Pinpoint the cell where the given text exists, returning its (x, y) midpoint coordinate. 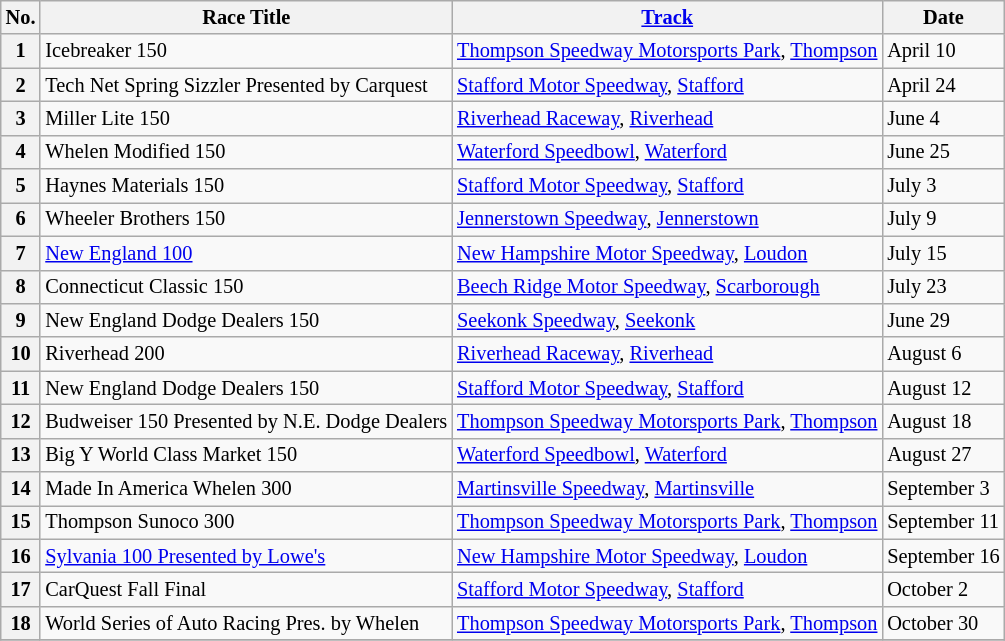
August 12 (943, 388)
No. (21, 17)
New England 100 (246, 253)
Thompson Sunoco 300 (246, 522)
8 (21, 287)
Icebreaker 150 (246, 51)
June 4 (943, 118)
October 2 (943, 589)
5 (21, 186)
1 (21, 51)
9 (21, 320)
Jennerstown Speedway, Jennerstown (667, 219)
Wheeler Brothers 150 (246, 219)
September 16 (943, 556)
Miller Lite 150 (246, 118)
10 (21, 354)
August 18 (943, 421)
Seekonk Speedway, Seekonk (667, 320)
Date (943, 17)
September 3 (943, 489)
September 11 (943, 522)
CarQuest Fall Final (246, 589)
Connecticut Classic 150 (246, 287)
Haynes Materials 150 (246, 186)
October 30 (943, 623)
12 (21, 421)
July 23 (943, 287)
Big Y World Class Market 150 (246, 455)
7 (21, 253)
16 (21, 556)
Budweiser 150 Presented by N.E. Dodge Dealers (246, 421)
14 (21, 489)
Martinsville Speedway, Martinsville (667, 489)
3 (21, 118)
June 29 (943, 320)
Riverhead 200 (246, 354)
July 3 (943, 186)
August 6 (943, 354)
11 (21, 388)
July 9 (943, 219)
April 24 (943, 85)
17 (21, 589)
August 27 (943, 455)
Track (667, 17)
June 25 (943, 152)
April 10 (943, 51)
18 (21, 623)
Race Title (246, 17)
Sylvania 100 Presented by Lowe's (246, 556)
Tech Net Spring Sizzler Presented by Carquest (246, 85)
Whelen Modified 150 (246, 152)
6 (21, 219)
World Series of Auto Racing Pres. by Whelen (246, 623)
15 (21, 522)
July 15 (943, 253)
13 (21, 455)
Beech Ridge Motor Speedway, Scarborough (667, 287)
Made In America Whelen 300 (246, 489)
2 (21, 85)
4 (21, 152)
